Provide the (x, y) coordinate of the cell's center where the given text is located.  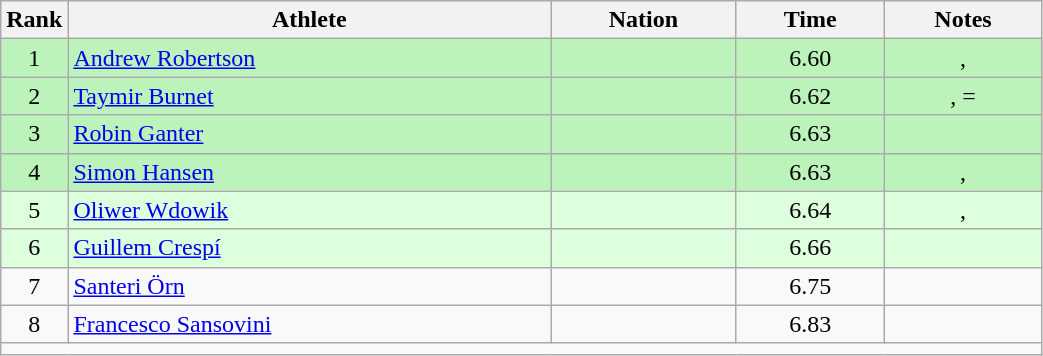
6.66 (810, 248)
1 (34, 58)
5 (34, 210)
6.60 (810, 58)
3 (34, 134)
Oliwer Wdowik (310, 210)
Simon Hansen (310, 172)
Time (810, 20)
6.75 (810, 286)
Rank (34, 20)
6.83 (810, 324)
Robin Ganter (310, 134)
Taymir Burnet (310, 96)
Nation (644, 20)
Notes (963, 20)
6.64 (810, 210)
Santeri Örn (310, 286)
6.62 (810, 96)
Guillem Crespí (310, 248)
Francesco Sansovini (310, 324)
, = (963, 96)
4 (34, 172)
7 (34, 286)
2 (34, 96)
8 (34, 324)
Athlete (310, 20)
6 (34, 248)
Andrew Robertson (310, 58)
